From the cell containing the given text, extract its center point as [X, Y] coordinate. 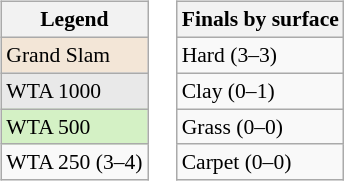
Legend [74, 20]
Hard (3–3) [260, 55]
Grand Slam [74, 55]
Carpet (0–0) [260, 162]
Grass (0–0) [260, 127]
Finals by surface [260, 20]
WTA 250 (3–4) [74, 162]
Clay (0–1) [260, 91]
WTA 500 [74, 127]
WTA 1000 [74, 91]
